Detect which cell encompasses the target text, then output its [X, Y] center coordinate. 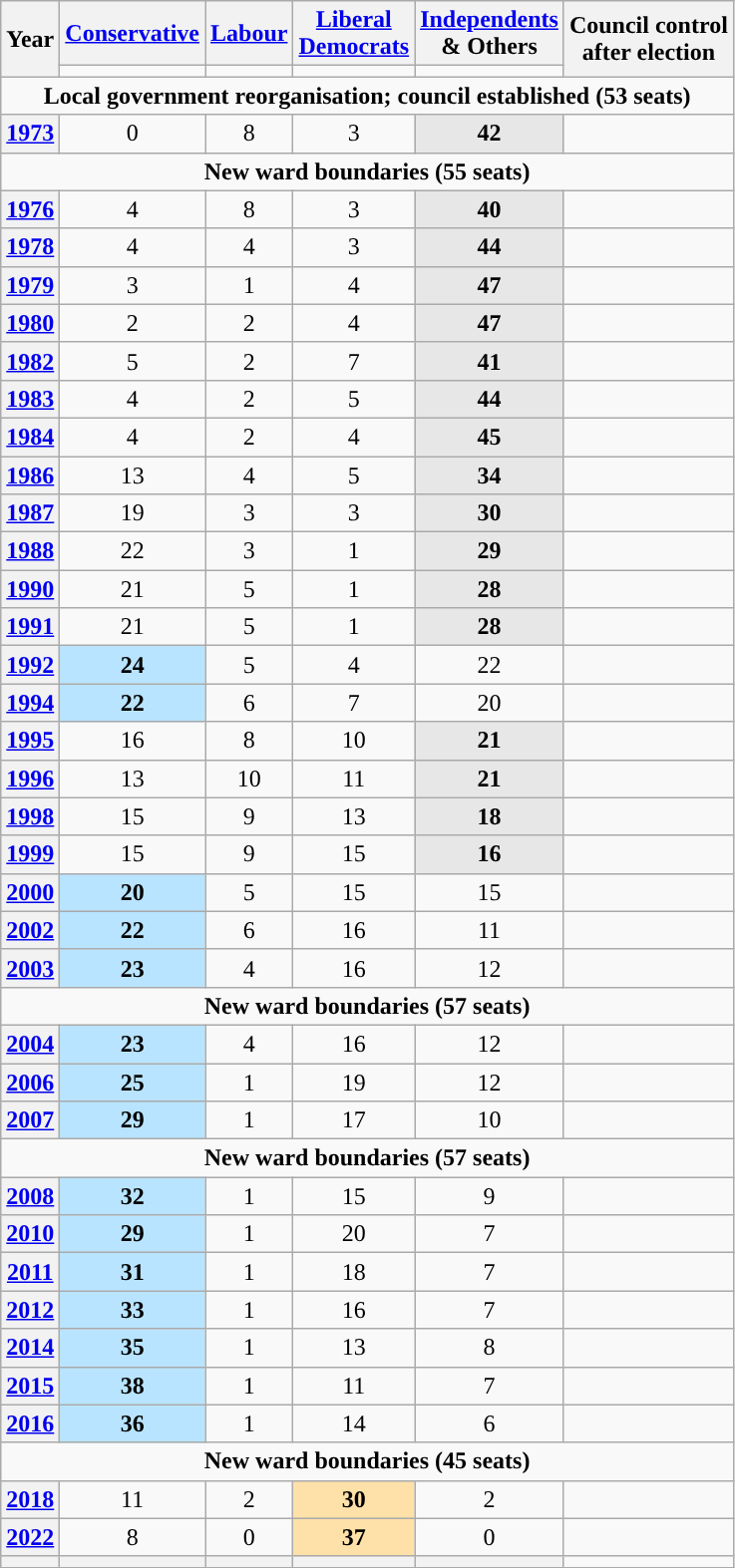
2022 [30, 1537]
1990 [30, 589]
2011 [30, 1272]
1995 [30, 741]
1991 [30, 627]
1978 [30, 247]
14 [354, 1423]
Council controlafter election [648, 39]
38 [133, 1386]
40 [490, 209]
1986 [30, 475]
24 [133, 665]
Independents& Others [490, 34]
2002 [30, 930]
2007 [30, 1120]
1983 [30, 399]
Labour [249, 34]
45 [490, 437]
1988 [30, 551]
36 [133, 1423]
1980 [30, 323]
2018 [30, 1499]
34 [490, 475]
2010 [30, 1234]
1979 [30, 285]
1987 [30, 513]
1984 [30, 437]
Local government reorganisation; council established (53 seats) [367, 96]
25 [133, 1082]
37 [354, 1537]
2014 [30, 1348]
2004 [30, 1044]
2008 [30, 1196]
2016 [30, 1423]
Conservative [133, 34]
1994 [30, 703]
2012 [30, 1310]
31 [133, 1272]
35 [133, 1348]
2000 [30, 892]
2003 [30, 968]
Year [30, 39]
1999 [30, 854]
2015 [30, 1386]
41 [490, 361]
1996 [30, 779]
1992 [30, 665]
1976 [30, 209]
1982 [30, 361]
2006 [30, 1082]
1973 [30, 134]
New ward boundaries (55 seats) [367, 171]
17 [354, 1120]
Liberal Democrats [354, 34]
32 [133, 1196]
1998 [30, 816]
New ward boundaries (45 seats) [367, 1461]
33 [133, 1310]
42 [490, 134]
